From the cell containing the given text, extract its center point as [x, y] coordinate. 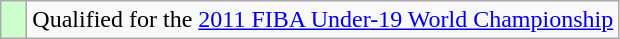
Qualified for the 2011 FIBA Under-19 World Championship [323, 20]
